Detect which cell encompasses the target text, then output its (x, y) center coordinate. 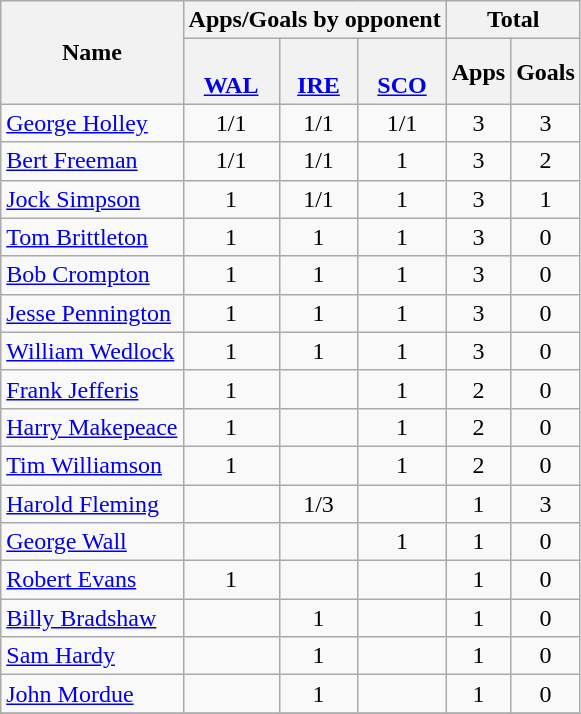
IRE (318, 72)
Total (513, 20)
Harold Fleming (92, 503)
Harry Makepeace (92, 427)
Apps (478, 72)
Apps/Goals by opponent (314, 20)
Jock Simpson (92, 199)
Tim Williamson (92, 465)
Bert Freeman (92, 161)
Name (92, 52)
Goals (546, 72)
SCO (402, 72)
Jesse Pennington (92, 313)
George Wall (92, 542)
Sam Hardy (92, 656)
Frank Jefferis (92, 389)
John Mordue (92, 694)
Robert Evans (92, 580)
George Holley (92, 123)
Bob Crompton (92, 275)
William Wedlock (92, 351)
1/3 (318, 503)
Tom Brittleton (92, 237)
Billy Bradshaw (92, 618)
WAL (231, 72)
